Detect which cell encompasses the target text, then output its [x, y] center coordinate. 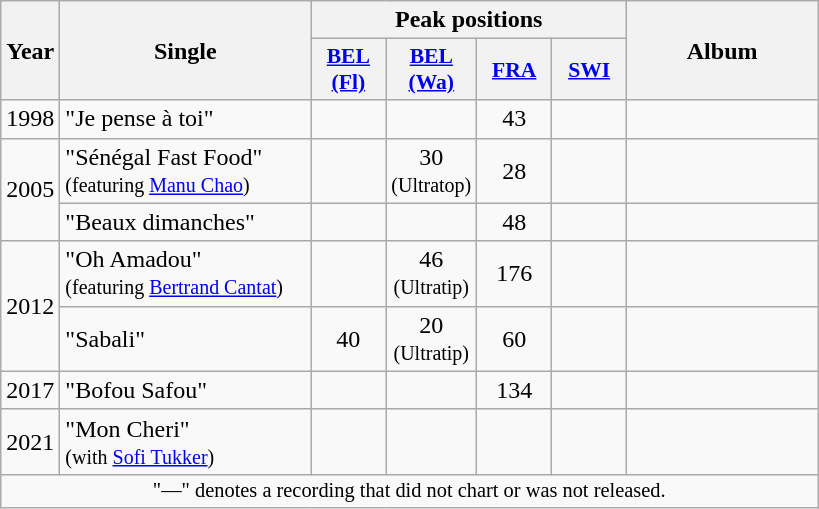
28 [514, 170]
30(Ultratop) [432, 170]
"Mon Cheri"(with Sofi Tukker) [186, 442]
"Beaux dimanches" [186, 222]
Album [722, 50]
2017 [30, 390]
46(Ultratip) [432, 274]
"Oh Amadou"(featuring Bertrand Cantat) [186, 274]
"—" denotes a recording that did not chart or was not released. [410, 491]
1998 [30, 119]
"Je pense à toi" [186, 119]
Single [186, 50]
BEL(Wa) [432, 70]
2012 [30, 306]
60 [514, 338]
"Sabali" [186, 338]
Year [30, 50]
2021 [30, 442]
40 [348, 338]
134 [514, 390]
2005 [30, 190]
FRA [514, 70]
SWI [590, 70]
48 [514, 222]
176 [514, 274]
Peak positions [469, 20]
20(Ultratip) [432, 338]
43 [514, 119]
"Sénégal Fast Food"(featuring Manu Chao) [186, 170]
"Bofou Safou" [186, 390]
BEL(Fl) [348, 70]
